From the cell containing the given text, extract its center point as (x, y) coordinate. 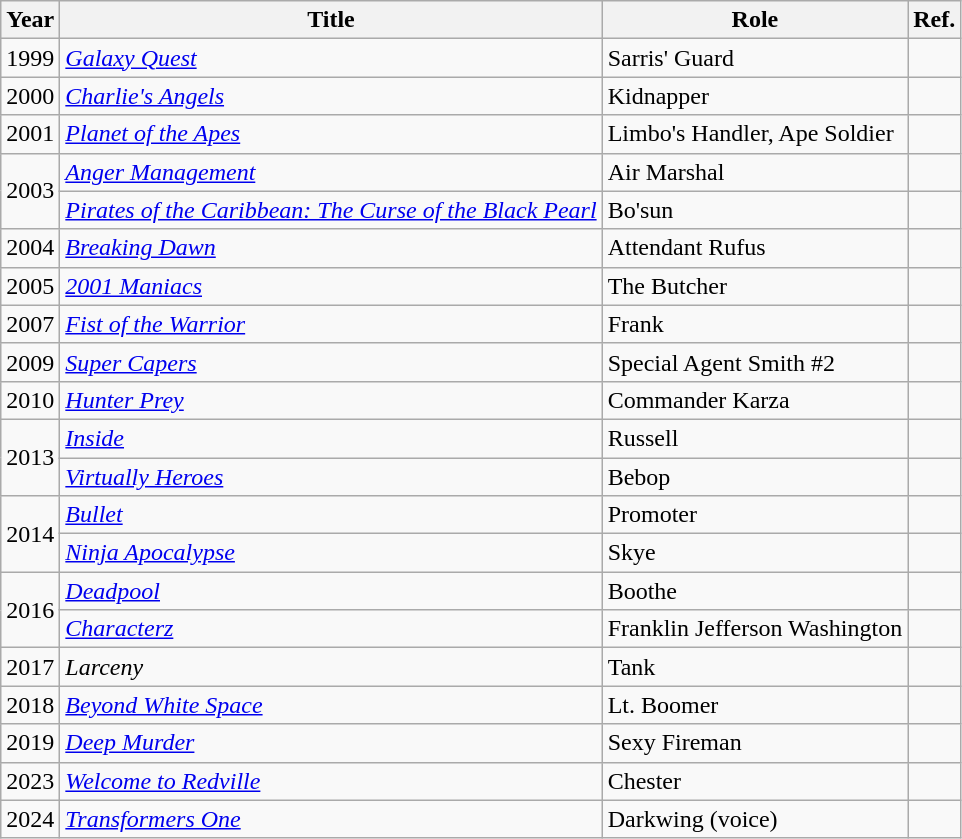
Darkwing (voice) (755, 819)
Franklin Jefferson Washington (755, 629)
Fist of the Warrior (331, 324)
Galaxy Quest (331, 58)
2019 (30, 743)
2009 (30, 362)
Pirates of the Caribbean: The Curse of the Black Pearl (331, 210)
2024 (30, 819)
Virtually Heroes (331, 477)
2004 (30, 248)
Characterz (331, 629)
Chester (755, 781)
2013 (30, 457)
Special Agent Smith #2 (755, 362)
Transformers One (331, 819)
Deep Murder (331, 743)
2007 (30, 324)
Air Marshal (755, 172)
Role (755, 20)
The Butcher (755, 286)
2018 (30, 705)
Super Capers (331, 362)
2003 (30, 191)
Sarris' Guard (755, 58)
Welcome to Redville (331, 781)
2016 (30, 610)
Breaking Dawn (331, 248)
Larceny (331, 667)
2023 (30, 781)
Bullet (331, 515)
Sexy Fireman (755, 743)
Skye (755, 553)
Russell (755, 438)
Beyond White Space (331, 705)
2000 (30, 96)
Hunter Prey (331, 400)
Commander Karza (755, 400)
Limbo's Handler, Ape Soldier (755, 134)
Deadpool (331, 591)
2001 Maniacs (331, 286)
Attendant Rufus (755, 248)
Boothe (755, 591)
Bebop (755, 477)
Anger Management (331, 172)
Tank (755, 667)
Ref. (934, 20)
Charlie's Angels (331, 96)
Ninja Apocalypse (331, 553)
1999 (30, 58)
2014 (30, 534)
2017 (30, 667)
Planet of the Apes (331, 134)
Bo'sun (755, 210)
Kidnapper (755, 96)
Lt. Boomer (755, 705)
2001 (30, 134)
Frank (755, 324)
2010 (30, 400)
Promoter (755, 515)
Inside (331, 438)
Title (331, 20)
Year (30, 20)
2005 (30, 286)
